Extract the [X, Y] coordinate from the center of the cell holding the provided text.  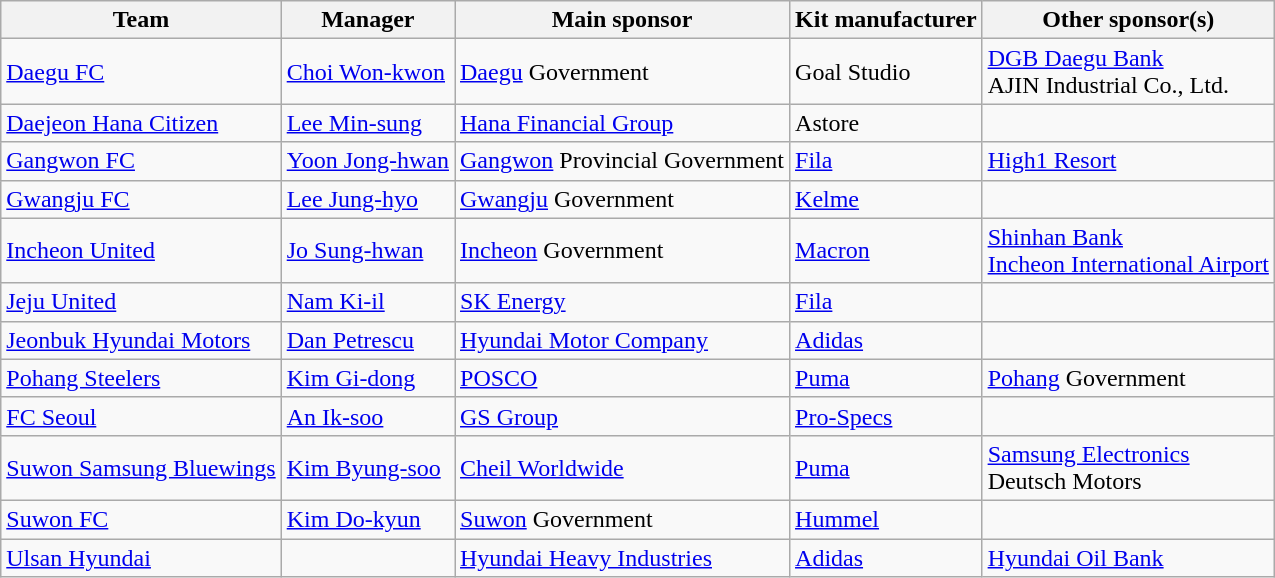
Main sponsor [622, 20]
Kim Byung-soo [368, 468]
Incheon United [141, 250]
FC Seoul [141, 416]
Choi Won-kwon [368, 72]
Samsung Electronics Deutsch Motors [1128, 468]
DGB Daegu BankAJIN Industrial Co., Ltd. [1128, 72]
Suwon Samsung Bluewings [141, 468]
Daejeon Hana Citizen [141, 123]
Gangwon FC [141, 161]
Suwon Government [622, 519]
Hyundai Oil Bank [1128, 557]
Daegu Government [622, 72]
Manager [368, 20]
Gwangju Government [622, 199]
Goal Studio [886, 72]
Pohang Steelers [141, 378]
Daegu FC [141, 72]
Kim Gi-dong [368, 378]
Suwon FC [141, 519]
Incheon Government [622, 250]
Lee Min-sung [368, 123]
Dan Petrescu [368, 340]
Pohang Government [1128, 378]
Jeju United [141, 302]
Hana Financial Group [622, 123]
Hyundai Motor Company [622, 340]
GS Group [622, 416]
Astore [886, 123]
Hyundai Heavy Industries [622, 557]
Team [141, 20]
Gwangju FC [141, 199]
Nam Ki-il [368, 302]
High1 Resort [1128, 161]
SK Energy [622, 302]
Kim Do-kyun [368, 519]
Ulsan Hyundai [141, 557]
POSCO [622, 378]
Jo Sung-hwan [368, 250]
Other sponsor(s) [1128, 20]
Shinhan BankIncheon International Airport [1128, 250]
Jeonbuk Hyundai Motors [141, 340]
Yoon Jong-hwan [368, 161]
Macron [886, 250]
Hummel [886, 519]
Kit manufacturer [886, 20]
Pro-Specs [886, 416]
Lee Jung-hyo [368, 199]
An Ik-soo [368, 416]
Kelme [886, 199]
Cheil Worldwide [622, 468]
Gangwon Provincial Government [622, 161]
